For the text-containing cell, return its midpoint in (X, Y) coordinate format. 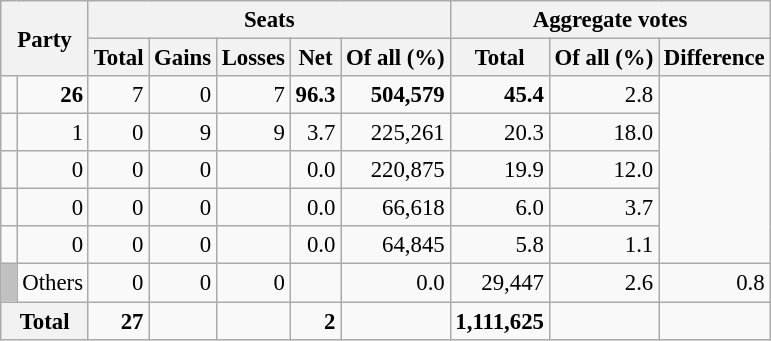
6.0 (500, 208)
1,111,625 (500, 321)
225,261 (396, 133)
96.3 (315, 95)
504,579 (396, 95)
64,845 (396, 245)
Difference (714, 58)
18.0 (604, 133)
0.8 (714, 283)
Seats (269, 20)
220,875 (396, 170)
5.8 (500, 245)
12.0 (604, 170)
45.4 (500, 95)
Party (45, 38)
2.6 (604, 283)
1.1 (604, 245)
Losses (253, 58)
1 (52, 133)
2.8 (604, 95)
20.3 (500, 133)
27 (118, 321)
Others (52, 283)
Net (315, 58)
26 (52, 95)
Gains (183, 58)
66,618 (396, 208)
2 (315, 321)
Aggregate votes (610, 20)
29,447 (500, 283)
19.9 (500, 170)
